Search for the cell housing the specified text and yield its (X, Y) center coordinate. 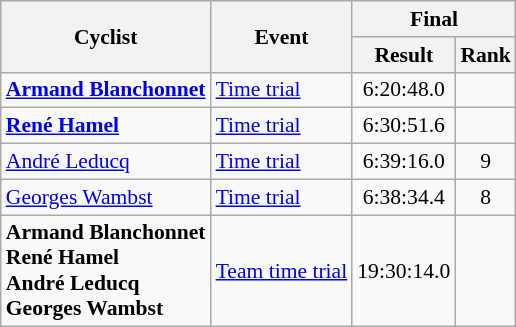
Event (282, 36)
Rank (486, 55)
9 (486, 162)
6:38:34.4 (404, 197)
Armand Blanchonnet René Hamel André Leducq Georges Wambst (106, 271)
6:39:16.0 (404, 162)
Armand Blanchonnet (106, 90)
René Hamel (106, 126)
Final (434, 19)
Cyclist (106, 36)
19:30:14.0 (404, 271)
Georges Wambst (106, 197)
Result (404, 55)
6:30:51.6 (404, 126)
6:20:48.0 (404, 90)
André Leducq (106, 162)
Team time trial (282, 271)
8 (486, 197)
